Search for the cell housing the specified text and yield its (X, Y) center coordinate. 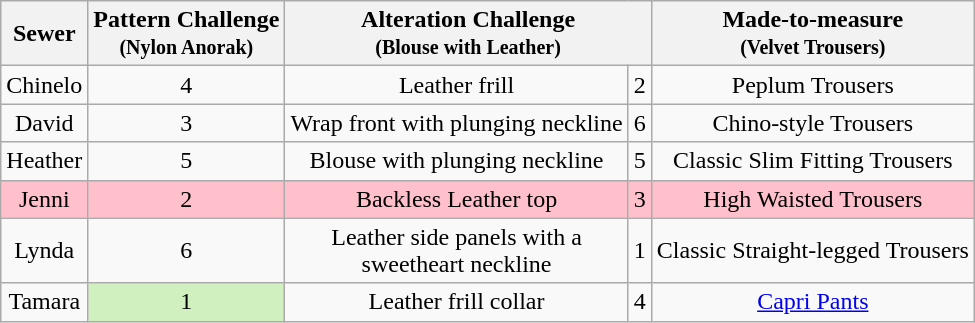
Classic Straight-legged Trousers (812, 250)
Lynda (44, 250)
Pattern Challenge(Nylon Anorak) (186, 34)
Capri Pants (812, 302)
David (44, 123)
Wrap front with plunging neckline (456, 123)
Backless Leather top (456, 199)
High Waisted Trousers (812, 199)
Leather frill collar (456, 302)
Classic Slim Fitting Trousers (812, 161)
Chinelo (44, 85)
Alteration Challenge(Blouse with Leather) (468, 34)
Chino-style Trousers (812, 123)
Blouse with plunging neckline (456, 161)
Leather side panels with asweetheart neckline (456, 250)
Peplum Trousers (812, 85)
Tamara (44, 302)
Sewer (44, 34)
Made-to-measure(Velvet Trousers) (812, 34)
Jenni (44, 199)
Leather frill (456, 85)
Heather (44, 161)
